Pinpoint the cell where the given text exists, returning its [x, y] midpoint coordinate. 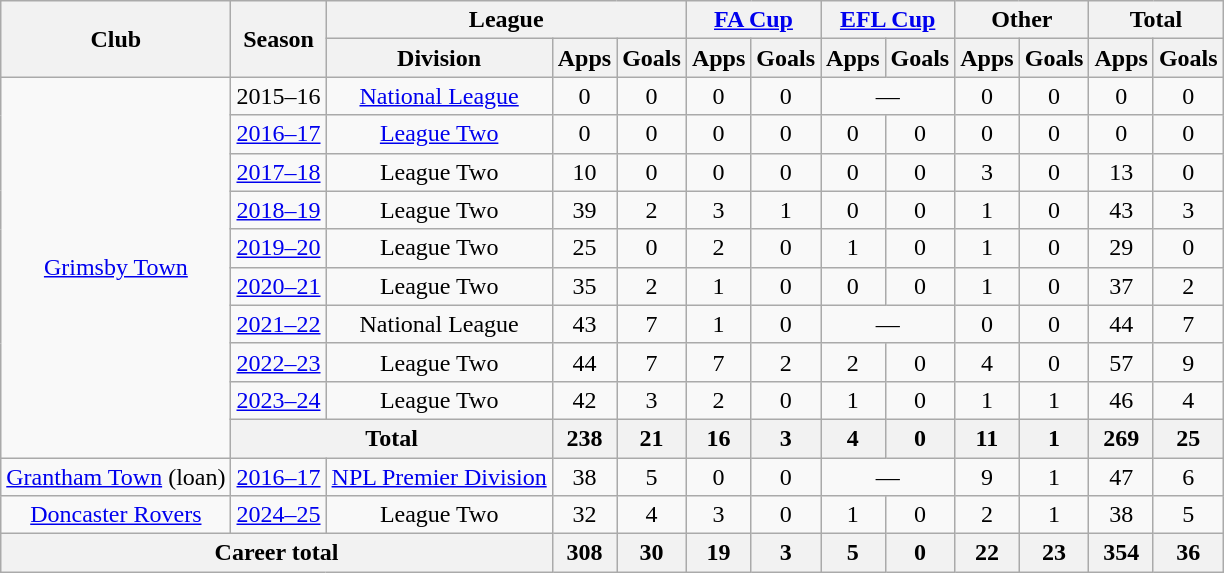
19 [718, 553]
Grimsby Town [116, 268]
354 [1121, 553]
Division [439, 58]
238 [584, 438]
6 [1188, 477]
46 [1121, 400]
League [506, 20]
30 [652, 553]
2018–19 [278, 210]
39 [584, 210]
Season [278, 39]
Career total [276, 553]
2023–24 [278, 400]
2017–18 [278, 172]
2024–25 [278, 515]
42 [584, 400]
FA Cup [753, 20]
16 [718, 438]
10 [584, 172]
2022–23 [278, 362]
23 [1054, 553]
35 [584, 286]
2021–22 [278, 324]
2019–20 [278, 248]
269 [1121, 438]
11 [987, 438]
Other [1022, 20]
NPL Premier Division [439, 477]
29 [1121, 248]
32 [584, 515]
37 [1121, 286]
Doncaster Rovers [116, 515]
47 [1121, 477]
21 [652, 438]
13 [1121, 172]
2015–16 [278, 96]
22 [987, 553]
2020–21 [278, 286]
57 [1121, 362]
308 [584, 553]
36 [1188, 553]
Club [116, 39]
EFL Cup [888, 20]
Grantham Town (loan) [116, 477]
